Search for the cell housing the specified text and yield its (x, y) center coordinate. 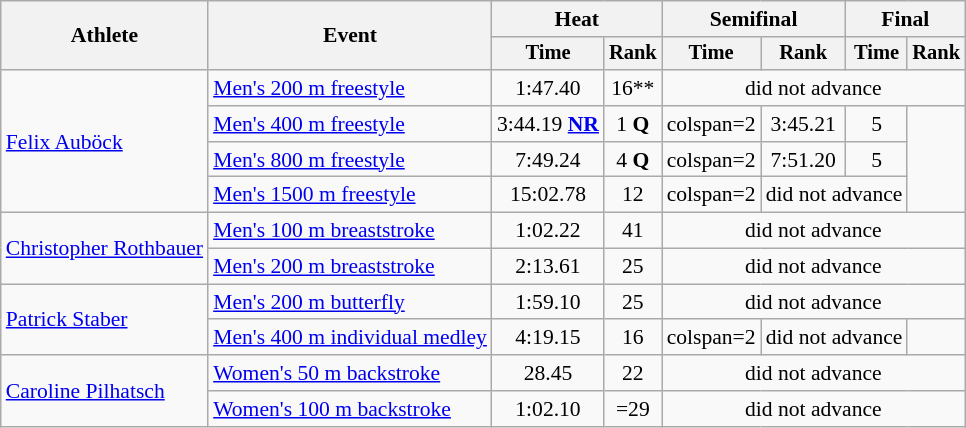
Men's 1500 m freestyle (350, 195)
12 (633, 195)
Men's 200 m butterfly (350, 302)
1:02.10 (548, 409)
3:44.19 NR (548, 124)
Christopher Rothbauer (104, 248)
1:59.10 (548, 302)
Semifinal (754, 19)
28.45 (548, 373)
Felix Auböck (104, 141)
Men's 400 m individual medley (350, 338)
1:47.40 (548, 88)
4:19.15 (548, 338)
15:02.78 (548, 195)
=29 (633, 409)
Event (350, 36)
Men's 200 m freestyle (350, 88)
Athlete (104, 36)
7:49.24 (548, 160)
3:45.21 (804, 124)
Women's 100 m backstroke (350, 409)
Men's 100 m breaststroke (350, 231)
1 Q (633, 124)
Caroline Pilhatsch (104, 390)
4 Q (633, 160)
Heat (577, 19)
Men's 400 m freestyle (350, 124)
Women's 50 m backstroke (350, 373)
Men's 800 m freestyle (350, 160)
1:02.22 (548, 231)
41 (633, 231)
Men's 200 m breaststroke (350, 267)
2:13.61 (548, 267)
Final (906, 19)
22 (633, 373)
7:51.20 (804, 160)
16** (633, 88)
16 (633, 338)
Patrick Staber (104, 320)
